Scan for the cell matching the given text and deliver its [X, Y] coordinate at center. 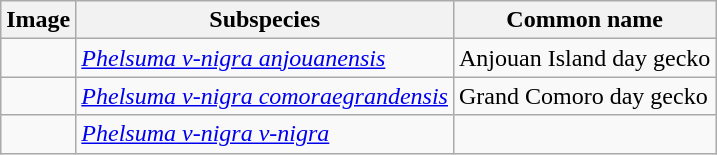
Phelsuma v-nigra anjouanensis [265, 58]
Anjouan Island day gecko [584, 58]
Image [38, 20]
Phelsuma v-nigra v-nigra [265, 134]
Common name [584, 20]
Phelsuma v-nigra comoraegrandensis [265, 96]
Grand Comoro day gecko [584, 96]
Subspecies [265, 20]
